Output the (X, Y) coordinate of the center of the cell containing the given text.  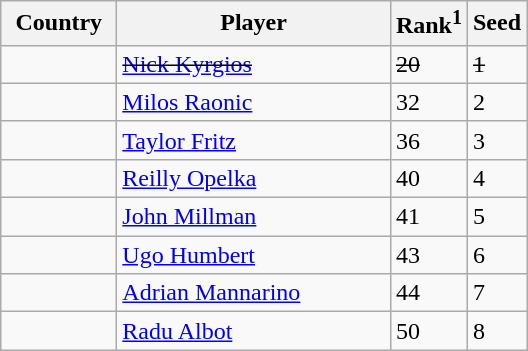
50 (428, 331)
44 (428, 293)
6 (496, 255)
3 (496, 140)
2 (496, 102)
Player (254, 24)
Taylor Fritz (254, 140)
4 (496, 178)
Seed (496, 24)
7 (496, 293)
41 (428, 217)
Ugo Humbert (254, 255)
40 (428, 178)
Country (59, 24)
43 (428, 255)
1 (496, 64)
8 (496, 331)
5 (496, 217)
32 (428, 102)
Nick Kyrgios (254, 64)
20 (428, 64)
Milos Raonic (254, 102)
Rank1 (428, 24)
Adrian Mannarino (254, 293)
John Millman (254, 217)
Reilly Opelka (254, 178)
36 (428, 140)
Radu Albot (254, 331)
